Search for the cell housing the specified text and yield its [x, y] center coordinate. 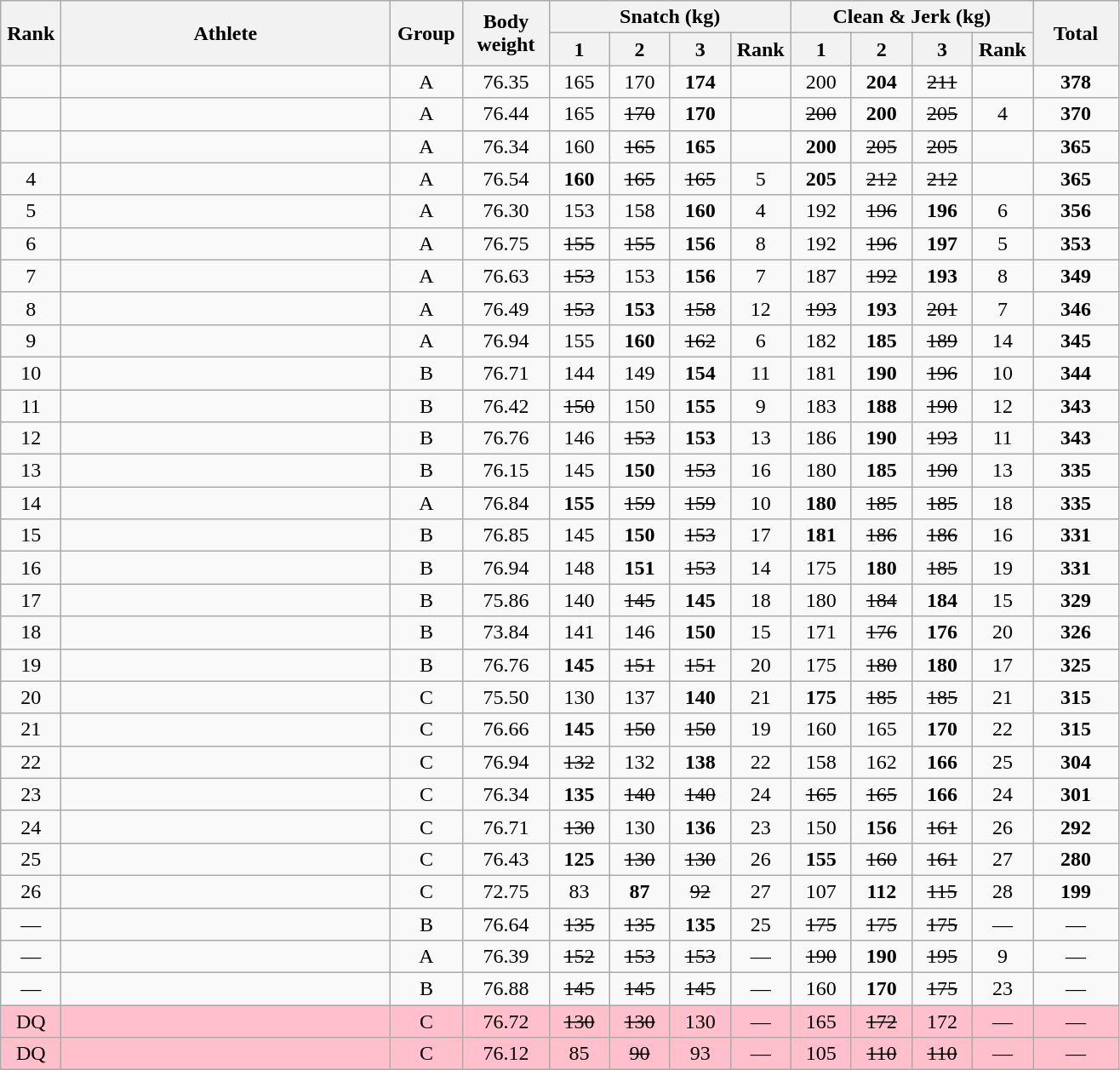
353 [1076, 243]
346 [1076, 308]
349 [1076, 276]
188 [882, 406]
304 [1076, 762]
345 [1076, 340]
197 [941, 243]
325 [1076, 665]
76.35 [506, 82]
76.54 [506, 179]
107 [820, 891]
329 [1076, 600]
356 [1076, 211]
370 [1076, 114]
90 [640, 1054]
183 [820, 406]
75.86 [506, 600]
136 [700, 827]
344 [1076, 373]
378 [1076, 82]
Group [426, 33]
138 [700, 762]
83 [579, 891]
76.39 [506, 957]
195 [941, 957]
326 [1076, 632]
115 [941, 891]
76.64 [506, 924]
76.66 [506, 730]
87 [640, 891]
76.42 [506, 406]
76.12 [506, 1054]
Athlete [226, 33]
125 [579, 859]
148 [579, 568]
301 [1076, 794]
201 [941, 308]
92 [700, 891]
76.49 [506, 308]
199 [1076, 891]
93 [700, 1054]
Body weight [506, 33]
105 [820, 1054]
73.84 [506, 632]
76.43 [506, 859]
171 [820, 632]
154 [700, 373]
72.75 [506, 891]
280 [1076, 859]
Snatch (kg) [670, 17]
292 [1076, 827]
28 [1003, 891]
Clean & Jerk (kg) [911, 17]
137 [640, 697]
112 [882, 891]
187 [820, 276]
76.85 [506, 535]
76.84 [506, 503]
152 [579, 957]
189 [941, 340]
76.15 [506, 471]
182 [820, 340]
76.30 [506, 211]
Total [1076, 33]
76.75 [506, 243]
85 [579, 1054]
76.44 [506, 114]
75.50 [506, 697]
211 [941, 82]
76.63 [506, 276]
141 [579, 632]
204 [882, 82]
144 [579, 373]
149 [640, 373]
174 [700, 82]
76.72 [506, 1021]
76.88 [506, 989]
